For the text-containing cell, return its midpoint in [x, y] coordinate format. 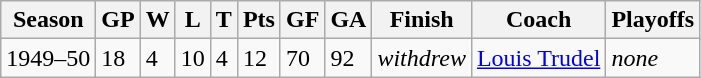
Finish [422, 20]
Pts [258, 20]
GF [302, 20]
GP [118, 20]
12 [258, 58]
L [192, 20]
GA [348, 20]
withdrew [422, 58]
Playoffs [653, 20]
none [653, 58]
70 [302, 58]
10 [192, 58]
Louis Trudel [538, 58]
Coach [538, 20]
T [224, 20]
W [158, 20]
18 [118, 58]
Season [48, 20]
1949–50 [48, 58]
92 [348, 58]
